Pinpoint the cell where the given text exists, returning its [X, Y] midpoint coordinate. 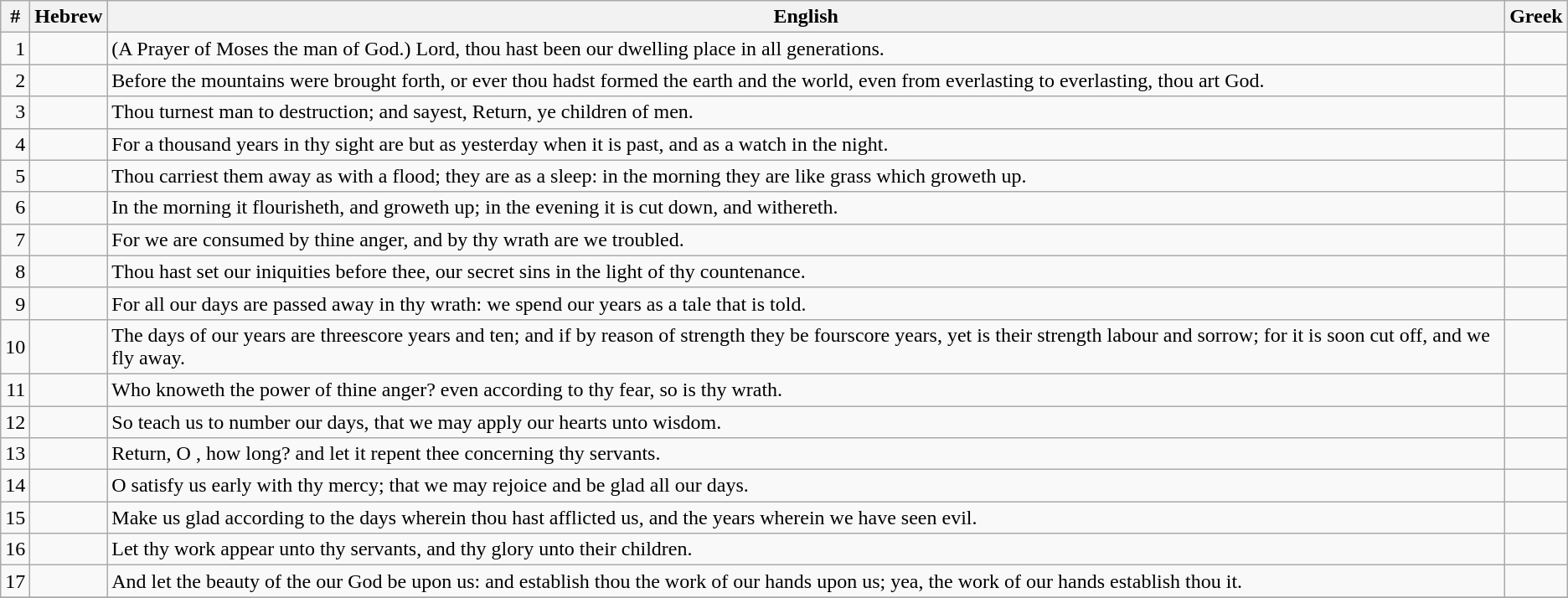
Hebrew [69, 17]
Thou hast set our iniquities before thee, our secret sins in the light of thy countenance. [806, 271]
Make us glad according to the days wherein thou hast afflicted us, and the years wherein we have seen evil. [806, 518]
Who knoweth the power of thine anger? even according to thy fear, so is thy wrath. [806, 389]
12 [15, 421]
2 [15, 80]
4 [15, 144]
Return, O , how long? and let it repent thee concerning thy servants. [806, 454]
# [15, 17]
17 [15, 581]
(A Prayer of Moses the man of God.) Lord, thou hast been our dwelling place in all generations. [806, 49]
For a thousand years in thy sight are but as yesterday when it is past, and as a watch in the night. [806, 144]
Thou turnest man to destruction; and sayest, Return, ye children of men. [806, 112]
3 [15, 112]
In the morning it flourisheth, and groweth up; in the evening it is cut down, and withereth. [806, 208]
14 [15, 486]
So teach us to number our days, that we may apply our hearts unto wisdom. [806, 421]
For all our days are passed away in thy wrath: we spend our years as a tale that is told. [806, 303]
Let thy work appear unto thy servants, and thy glory unto their children. [806, 549]
For we are consumed by thine anger, and by thy wrath are we troubled. [806, 240]
13 [15, 454]
English [806, 17]
Greek [1536, 17]
8 [15, 271]
7 [15, 240]
11 [15, 389]
6 [15, 208]
16 [15, 549]
10 [15, 347]
1 [15, 49]
And let the beauty of the our God be upon us: and establish thou the work of our hands upon us; yea, the work of our hands establish thou it. [806, 581]
Thou carriest them away as with a flood; they are as a sleep: in the morning they are like grass which groweth up. [806, 176]
O satisfy us early with thy mercy; that we may rejoice and be glad all our days. [806, 486]
Before the mountains were brought forth, or ever thou hadst formed the earth and the world, even from everlasting to everlasting, thou art God. [806, 80]
9 [15, 303]
15 [15, 518]
5 [15, 176]
